Return the [X, Y] coordinate for the center point of the cell that contains the specified text.  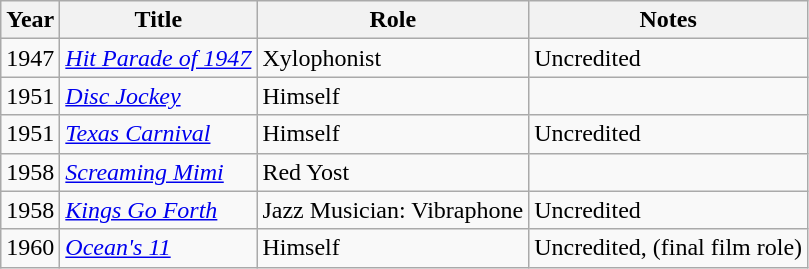
Role [393, 20]
Notes [668, 20]
Xylophonist [393, 58]
Disc Jockey [158, 96]
Kings Go Forth [158, 210]
Hit Parade of 1947 [158, 58]
Red Yost [393, 172]
Year [30, 20]
Title [158, 20]
1960 [30, 248]
Texas Carnival [158, 134]
Screaming Mimi [158, 172]
Uncredited, (final film role) [668, 248]
1947 [30, 58]
Ocean's 11 [158, 248]
Jazz Musician: Vibraphone [393, 210]
